Return [x, y] of the center of cell containing provided text 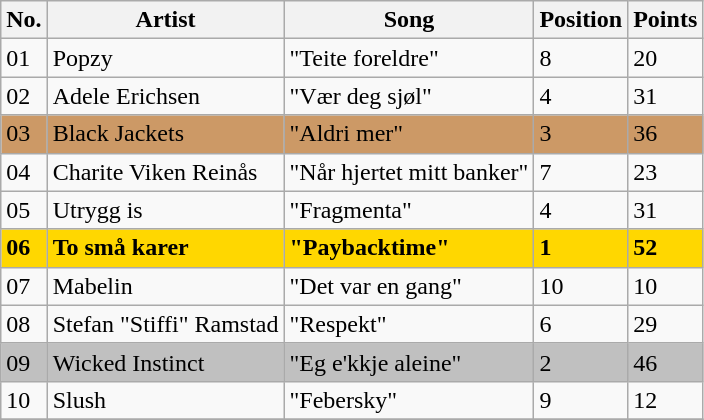
05 [24, 210]
Mabelin [166, 286]
07 [24, 286]
6 [581, 324]
06 [24, 248]
Popzy [166, 58]
"Paybacktime" [409, 248]
Wicked Instinct [166, 362]
46 [666, 362]
7 [581, 172]
Charite Viken Reinås [166, 172]
1 [581, 248]
Artist [166, 20]
9 [581, 400]
"Febersky" [409, 400]
"Vær deg sjøl" [409, 96]
02 [24, 96]
"Når hjertet mitt banker" [409, 172]
23 [666, 172]
29 [666, 324]
20 [666, 58]
3 [581, 134]
"Respekt" [409, 324]
2 [581, 362]
01 [24, 58]
"Det var en gang" [409, 286]
"Fragmenta" [409, 210]
No. [24, 20]
Points [666, 20]
"Teite foreldre" [409, 58]
03 [24, 134]
Adele Erichsen [166, 96]
Song [409, 20]
Black Jackets [166, 134]
"Eg e'kkje aleine" [409, 362]
08 [24, 324]
Position [581, 20]
Stefan "Stiffi" Ramstad [166, 324]
04 [24, 172]
8 [581, 58]
36 [666, 134]
52 [666, 248]
Utrygg is [166, 210]
To små karer [166, 248]
09 [24, 362]
12 [666, 400]
Slush [166, 400]
"Aldri mer" [409, 134]
